Identify which cell holds the provided text, then report its (x, y) central coordinate. 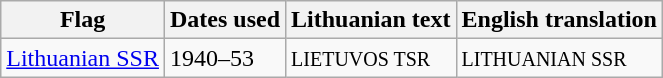
1940–53 (224, 58)
Lithuanian text (371, 20)
LIETUVOS TSR (371, 58)
English translation (559, 20)
Flag (83, 20)
Lithuanian SSR (83, 58)
LITHUANIAN SSR (559, 58)
Dates used (224, 20)
